Extract the (x, y) coordinate from the center of the cell holding the provided text.  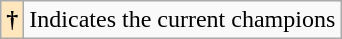
Indicates the current champions (182, 20)
† (12, 20)
